Return [x, y] of the center of cell containing provided text 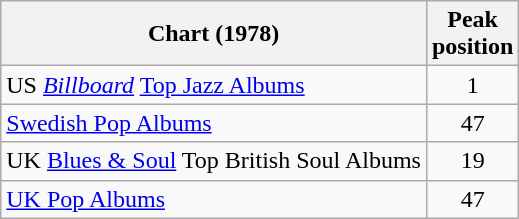
19 [472, 161]
UK Blues & Soul Top British Soul Albums [214, 161]
Peakposition [472, 34]
UK Pop Albums [214, 199]
Chart (1978) [214, 34]
1 [472, 85]
Swedish Pop Albums [214, 123]
US Billboard Top Jazz Albums [214, 85]
